Scan for the cell matching the given text and deliver its (x, y) coordinate at center. 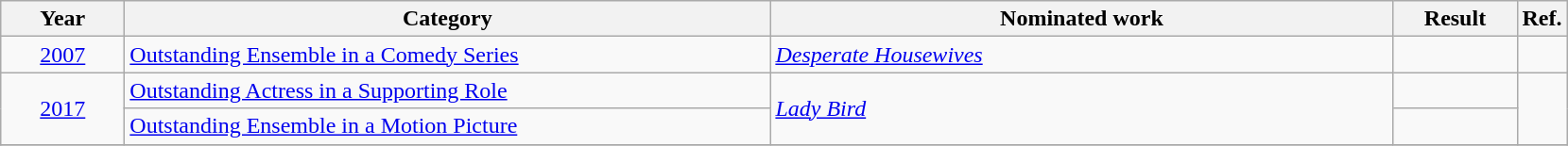
Nominated work (1081, 19)
Outstanding Actress in a Supporting Role (448, 90)
Year (62, 19)
Desperate Housewives (1081, 55)
Result (1456, 19)
Category (448, 19)
Lady Bird (1081, 108)
Outstanding Ensemble in a Comedy Series (448, 55)
2007 (62, 55)
2017 (62, 108)
Outstanding Ensemble in a Motion Picture (448, 126)
Ref. (1542, 19)
